Scan for the cell matching the given text and deliver its [x, y] coordinate at center. 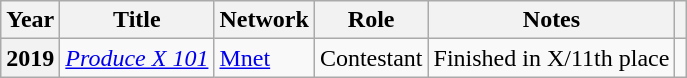
Finished in X/11th place [552, 58]
Mnet [264, 58]
Network [264, 20]
Role [371, 20]
2019 [30, 58]
Year [30, 20]
Title [137, 20]
Produce X 101 [137, 58]
Notes [552, 20]
Contestant [371, 58]
